Output the [x, y] coordinate of the center of the cell containing the given text.  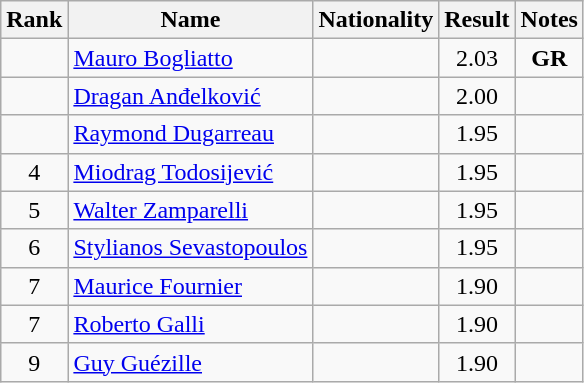
Dragan Anđelković [190, 96]
4 [34, 172]
9 [34, 362]
2.00 [477, 96]
Guy Guézille [190, 362]
6 [34, 248]
GR [549, 58]
Miodrag Todosijević [190, 172]
Stylianos Sevastopoulos [190, 248]
Raymond Dugarreau [190, 134]
Maurice Fournier [190, 286]
Result [477, 20]
Roberto Galli [190, 324]
Mauro Bogliatto [190, 58]
Name [190, 20]
Notes [549, 20]
5 [34, 210]
Rank [34, 20]
2.03 [477, 58]
Walter Zamparelli [190, 210]
Nationality [376, 20]
